Return (x, y) of the center of cell containing provided text 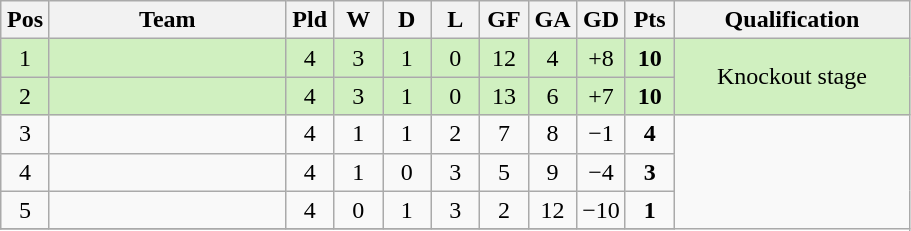
Knockout stage (792, 77)
Pld (310, 20)
L (456, 20)
9 (552, 172)
Pts (650, 20)
Pos (26, 20)
+7 (602, 96)
W (358, 20)
8 (552, 134)
7 (504, 134)
Qualification (792, 20)
−1 (602, 134)
GA (552, 20)
Team (167, 20)
−4 (602, 172)
−10 (602, 210)
GF (504, 20)
13 (504, 96)
GD (602, 20)
D (406, 20)
+8 (602, 58)
6 (552, 96)
